Return the (x, y) coordinate for the center point of the cell that contains the specified text.  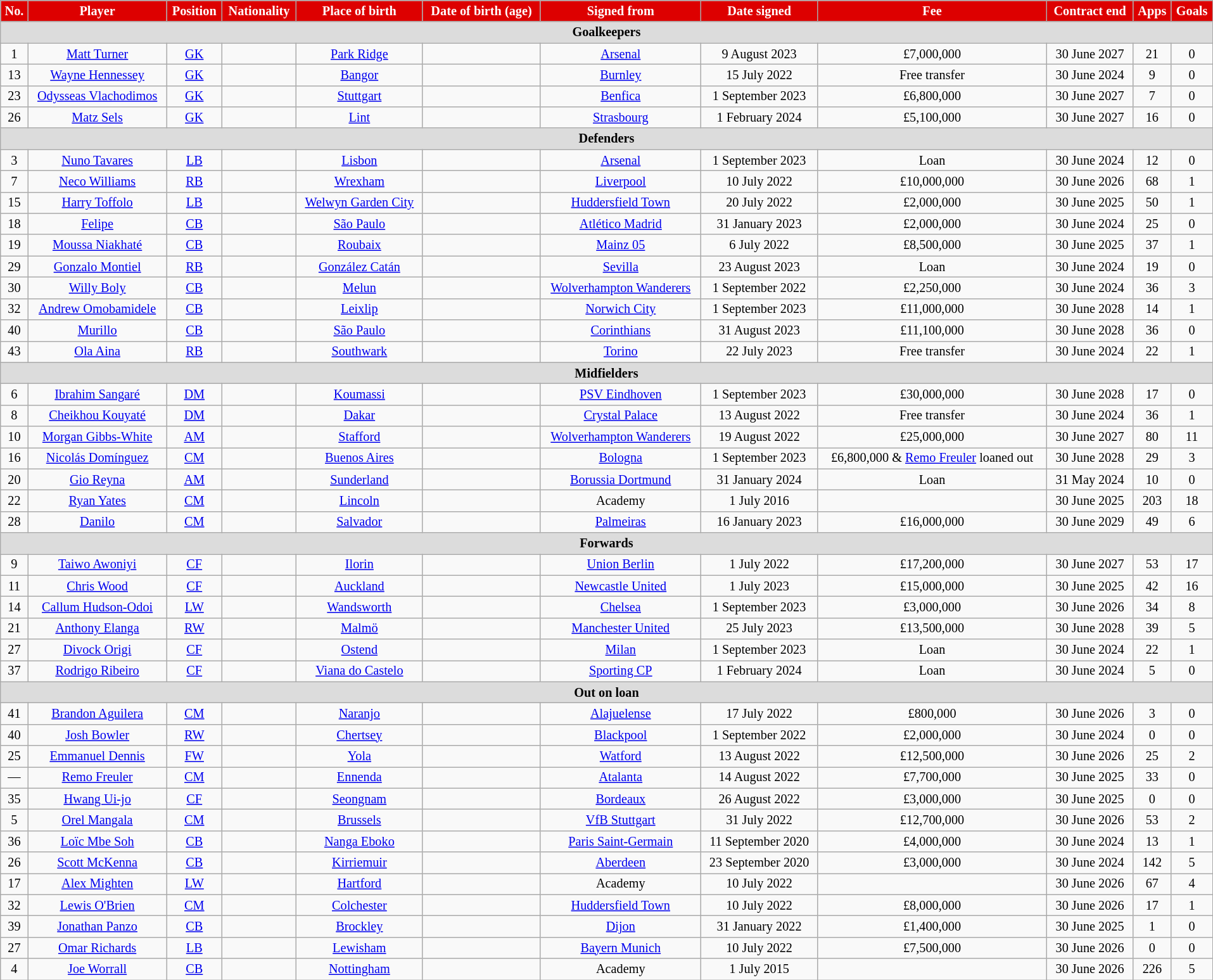
£7,700,000 (932, 777)
Sevilla (621, 267)
11 September 2020 (759, 841)
£15,000,000 (932, 586)
Paris Saint-Germain (621, 841)
22 July 2023 (759, 352)
Taiwo Awoniyi (98, 564)
Seongnam (360, 799)
68 (1152, 181)
203 (1152, 500)
Lincoln (360, 500)
Lint (360, 117)
Player (98, 11)
Midfielders (607, 373)
Buenos Aires (360, 458)
£11,100,000 (932, 330)
£25,000,000 (932, 436)
Malmö (360, 628)
Contract end (1089, 11)
19 August 2022 (759, 436)
Torino (621, 352)
20 July 2022 (759, 203)
1 July 2016 (759, 500)
— (14, 777)
Ilorin (360, 564)
Gonzalo Montiel (98, 267)
Palmeiras (621, 522)
Newcastle United (621, 586)
Andrew Omobamidele (98, 309)
Manchester United (621, 628)
Anthony Elanga (98, 628)
Harry Toffolo (98, 203)
Crystal Palace (621, 416)
Lewisham (360, 948)
Brockley (360, 926)
Ola Aina (98, 352)
31 May 2024 (1089, 480)
Orel Mangala (98, 820)
£5,100,000 (932, 117)
£13,500,000 (932, 628)
Bangor (360, 75)
Auckland (360, 586)
25 July 2023 (759, 628)
Benfica (621, 96)
Ibrahim Sangaré (98, 394)
Kirriemuir (360, 863)
Nationality (258, 11)
Gio Reyna (98, 480)
£4,000,000 (932, 841)
Welwyn Garden City (360, 203)
43 (14, 352)
Lewis O'Brien (98, 905)
Nuno Tavares (98, 160)
Danilo (98, 522)
Burnley (621, 75)
Remo Freuler (98, 777)
142 (1152, 863)
Position (194, 11)
Apps (1152, 11)
Roubaix (360, 245)
Nottingham (360, 969)
Defenders (607, 139)
Dijon (621, 926)
Bayern Munich (621, 948)
20 (14, 480)
31 January 2024 (759, 480)
£7,000,000 (932, 53)
Brandon Aguilera (98, 713)
Corinthians (621, 330)
Morgan Gibbs-White (98, 436)
15 July 2022 (759, 75)
67 (1152, 884)
Joe Worrall (98, 969)
31 January 2022 (759, 926)
1 July 2022 (759, 564)
£6,800,000 (932, 96)
Hartford (360, 884)
Emmanuel Dennis (98, 756)
Chelsea (621, 607)
Liverpool (621, 181)
Naranjo (360, 713)
Out on loan (607, 692)
Strasbourg (621, 117)
£10,000,000 (932, 181)
Rodrigo Ribeiro (98, 671)
Willy Boly (98, 288)
Bologna (621, 458)
Melun (360, 288)
Yola (360, 756)
31 January 2023 (759, 224)
Sporting CP (621, 671)
Milan (621, 650)
Matz Sels (98, 117)
Neco Williams (98, 181)
Nanga Eboko (360, 841)
Bordeaux (621, 799)
1 July 2015 (759, 969)
9 August 2023 (759, 53)
Nicolás Domínguez (98, 458)
Union Berlin (621, 564)
Alex Mighten (98, 884)
Murillo (98, 330)
50 (1152, 203)
Chertsey (360, 735)
41 (14, 713)
Sunderland (360, 480)
£8,500,000 (932, 245)
Chris Wood (98, 586)
No. (14, 11)
30 (14, 288)
Jonathan Panzo (98, 926)
Fee (932, 11)
Signed from (621, 11)
Goals (1192, 11)
Salvador (360, 522)
Alajuelense (621, 713)
23 (14, 96)
£16,000,000 (932, 522)
Forwards (607, 543)
Koumassi (360, 394)
Mainz 05 (621, 245)
34 (1152, 607)
1 July 2023 (759, 586)
28 (14, 522)
Felipe (98, 224)
Lisbon (360, 160)
Omar Richards (98, 948)
Ryan Yates (98, 500)
Ennenda (360, 777)
Moussa Niakhaté (98, 245)
Goalkeepers (607, 32)
Stuttgart (360, 96)
17 July 2022 (759, 713)
£7,500,000 (932, 948)
Josh Bowler (98, 735)
£17,200,000 (932, 564)
£8,000,000 (932, 905)
£800,000 (932, 713)
Atlético Madrid (621, 224)
33 (1152, 777)
Loïc Mbe Soh (98, 841)
£12,700,000 (932, 820)
Colchester (360, 905)
Odysseas Vlachodimos (98, 96)
Stafford (360, 436)
Viana do Castelo (360, 671)
Wandsworth (360, 607)
Wrexham (360, 181)
FW (194, 756)
PSV Eindhoven (621, 394)
Watford (621, 756)
80 (1152, 436)
Borussia Dortmund (621, 480)
Dakar (360, 416)
35 (14, 799)
£2,250,000 (932, 288)
Atalanta (621, 777)
Wayne Hennessey (98, 75)
31 July 2022 (759, 820)
226 (1152, 969)
£11,000,000 (932, 309)
Place of birth (360, 11)
31 August 2023 (759, 330)
26 August 2022 (759, 799)
23 August 2023 (759, 267)
Ostend (360, 650)
42 (1152, 586)
Leixlip (360, 309)
Brussels (360, 820)
Scott McKenna (98, 863)
15 (14, 203)
6 July 2022 (759, 245)
Divock Origi (98, 650)
Aberdeen (621, 863)
30 June 2029 (1089, 522)
14 August 2022 (759, 777)
23 September 2020 (759, 863)
Date signed (759, 11)
Southwark (360, 352)
González Catán (360, 267)
VfB Stuttgart (621, 820)
12 (1152, 160)
£6,800,000 & Remo Freuler loaned out (932, 458)
£1,400,000 (932, 926)
Hwang Ui-jo (98, 799)
Norwich City (621, 309)
Cheikhou Kouyaté (98, 416)
Date of birth (age) (481, 11)
16 January 2023 (759, 522)
£30,000,000 (932, 394)
Matt Turner (98, 53)
49 (1152, 522)
Callum Hudson-Odoi (98, 607)
Park Ridge (360, 53)
Blackpool (621, 735)
£12,500,000 (932, 756)
